Output the (x, y) coordinate of the center of the cell containing the given text.  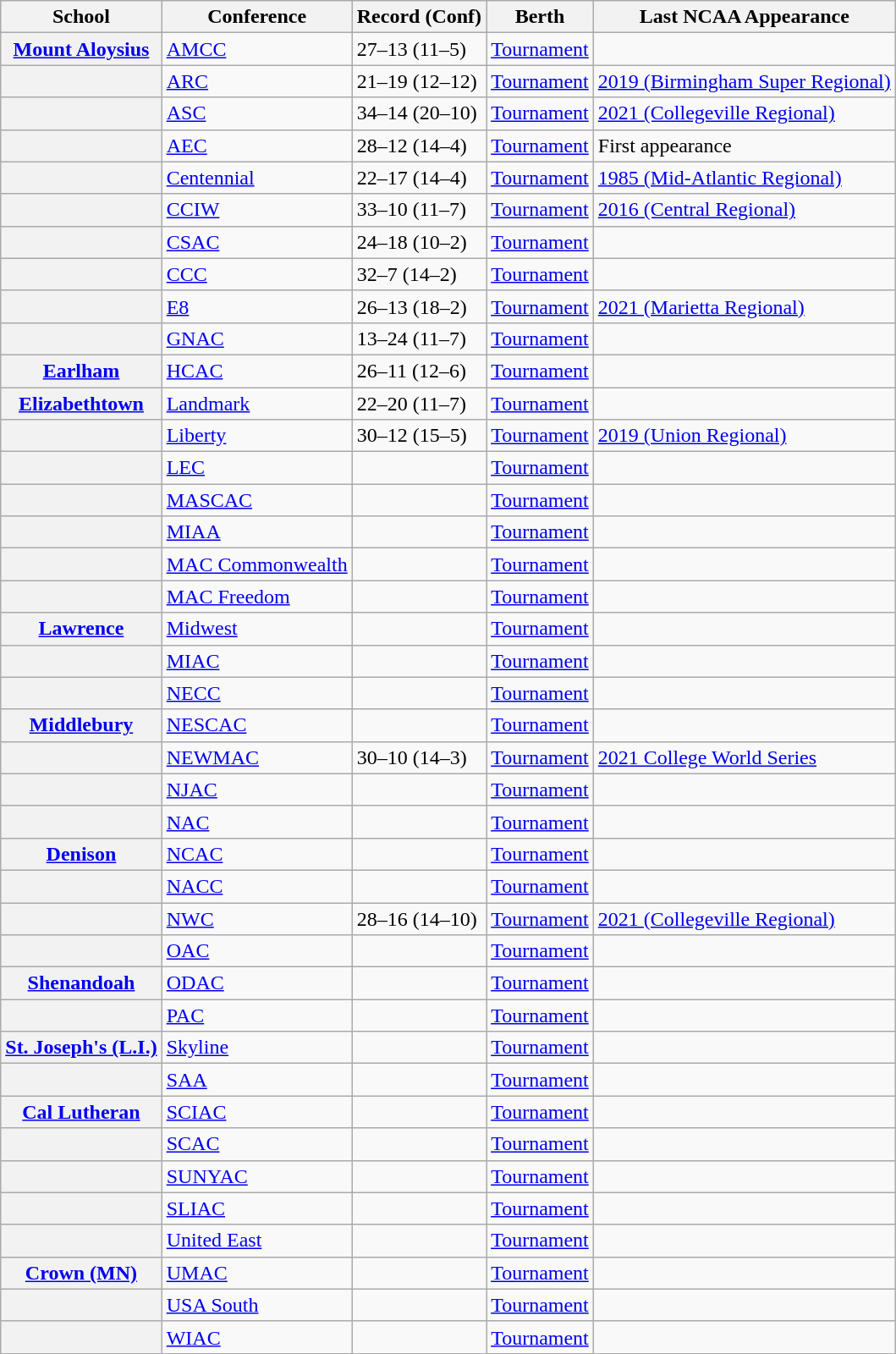
Berth (540, 17)
CCIW (257, 210)
School (81, 17)
WIAC (257, 1337)
Shenandoah (81, 983)
GNAC (257, 338)
Lawrence (81, 629)
Record (Conf) (419, 17)
28–16 (14–10) (419, 918)
2019 (Union Regional) (745, 436)
CSAC (257, 242)
1985 (Mid-Atlantic Regional) (745, 178)
SAA (257, 1080)
NESCAC (257, 725)
28–12 (14–4) (419, 146)
MIAC (257, 661)
13–24 (11–7) (419, 338)
ASC (257, 113)
NWC (257, 918)
22–17 (14–4) (419, 178)
NEWMAC (257, 757)
Earlham (81, 371)
33–10 (11–7) (419, 210)
Elizabethtown (81, 404)
Liberty (257, 436)
2021 (Marietta Regional) (745, 306)
Skyline (257, 1048)
MAC Commonwealth (257, 564)
Crown (MN) (81, 1273)
22–20 (11–7) (419, 404)
30–10 (14–3) (419, 757)
AMCC (257, 49)
2021 College World Series (745, 757)
26–11 (12–6) (419, 371)
HCAC (257, 371)
UMAC (257, 1273)
26–13 (18–2) (419, 306)
NECC (257, 693)
27–13 (11–5) (419, 49)
OAC (257, 951)
SCIAC (257, 1112)
2019 (Birmingham Super Regional) (745, 81)
21–19 (12–12) (419, 81)
LEC (257, 468)
E8 (257, 306)
United East (257, 1241)
34–14 (20–10) (419, 113)
30–12 (15–5) (419, 436)
2016 (Central Regional) (745, 210)
NCAC (257, 854)
USA South (257, 1305)
MAC Freedom (257, 597)
SCAC (257, 1144)
Conference (257, 17)
CCC (257, 274)
Last NCAA Appearance (745, 17)
SLIAC (257, 1208)
MIAA (257, 532)
ODAC (257, 983)
St. Joseph's (L.I.) (81, 1048)
SUNYAC (257, 1176)
AEC (257, 146)
Midwest (257, 629)
NACC (257, 886)
NAC (257, 822)
Middlebury (81, 725)
PAC (257, 1015)
32–7 (14–2) (419, 274)
Landmark (257, 404)
ARC (257, 81)
NJAC (257, 790)
Mount Aloysius (81, 49)
First appearance (745, 146)
24–18 (10–2) (419, 242)
MASCAC (257, 500)
Denison (81, 854)
Cal Lutheran (81, 1112)
Centennial (257, 178)
